Pinpoint the cell where the given text exists, returning its [x, y] midpoint coordinate. 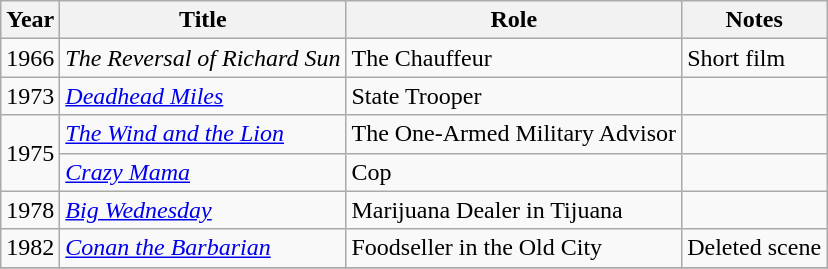
Role [514, 20]
The Chauffeur [514, 58]
1975 [30, 153]
Short film [754, 58]
The Reversal of Richard Sun [203, 58]
Deadhead Miles [203, 96]
Cop [514, 172]
Marijuana Dealer in Tijuana [514, 210]
The Wind and the Lion [203, 134]
Conan the Barbarian [203, 248]
Title [203, 20]
Crazy Mama [203, 172]
Year [30, 20]
Deleted scene [754, 248]
1966 [30, 58]
1973 [30, 96]
Big Wednesday [203, 210]
State Trooper [514, 96]
1978 [30, 210]
Foodseller in the Old City [514, 248]
The One-Armed Military Advisor [514, 134]
Notes [754, 20]
1982 [30, 248]
